Scan for the cell matching the given text and deliver its [x, y] coordinate at center. 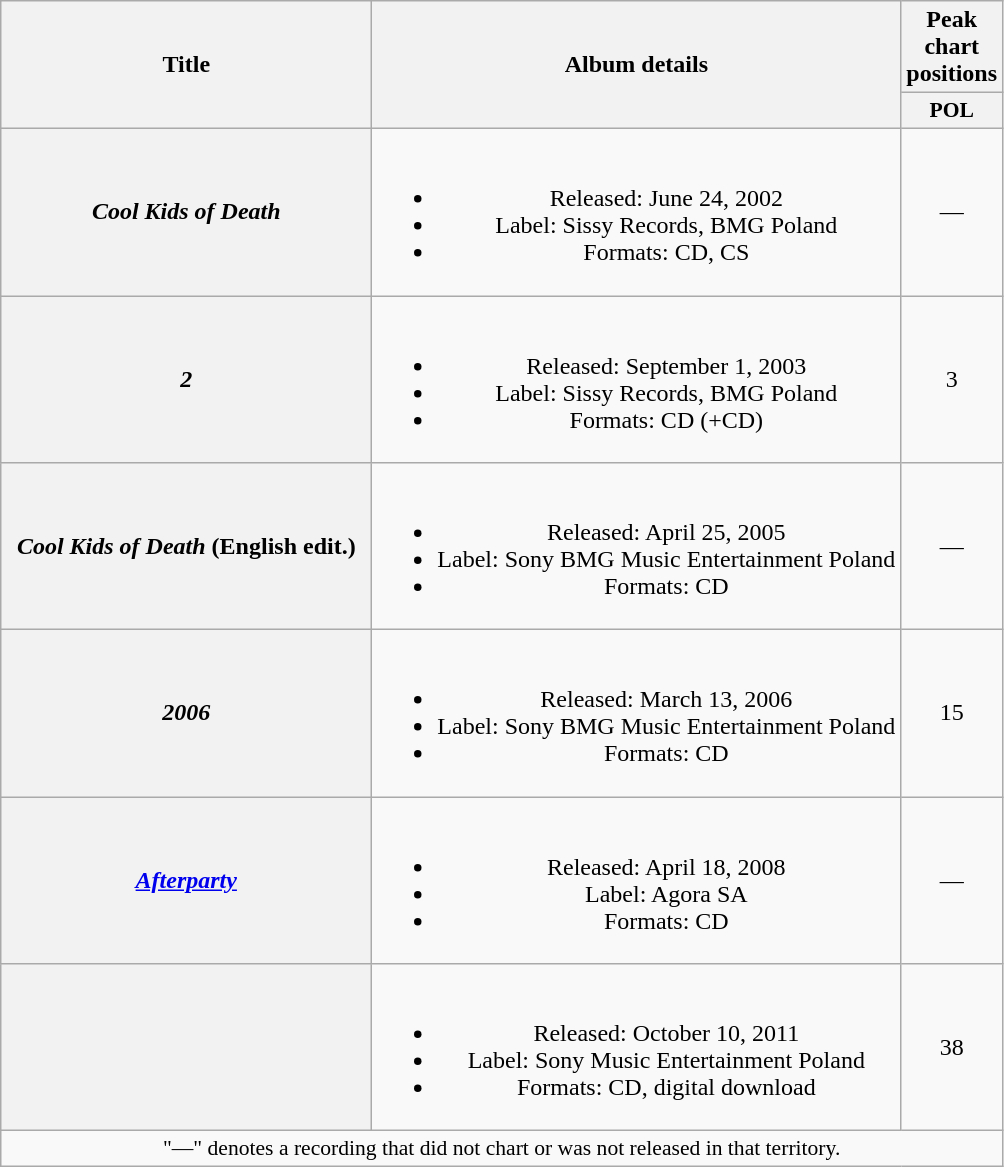
Afterparty [186, 880]
Cool Kids of Death [186, 212]
3 [952, 380]
Cool Kids of Death (English edit.) [186, 546]
Album details [636, 65]
Released: April 25, 2005Label: Sony BMG Music Entertainment PolandFormats: CD [636, 546]
38 [952, 1048]
POL [952, 111]
Released: October 10, 2011Label: Sony Music Entertainment PolandFormats: CD, digital download [636, 1048]
Title [186, 65]
"—" denotes a recording that did not chart or was not released in that territory. [502, 1149]
Peak chart positions [952, 47]
Released: June 24, 2002Label: Sissy Records, BMG PolandFormats: CD, CS [636, 212]
Released: April 18, 2008Label: Agora SAFormats: CD [636, 880]
Released: March 13, 2006Label: Sony BMG Music Entertainment PolandFormats: CD [636, 714]
2006 [186, 714]
2 [186, 380]
Released: September 1, 2003Label: Sissy Records, BMG PolandFormats: CD (+CD) [636, 380]
15 [952, 714]
